Scan for the cell matching the given text and deliver its (X, Y) coordinate at center. 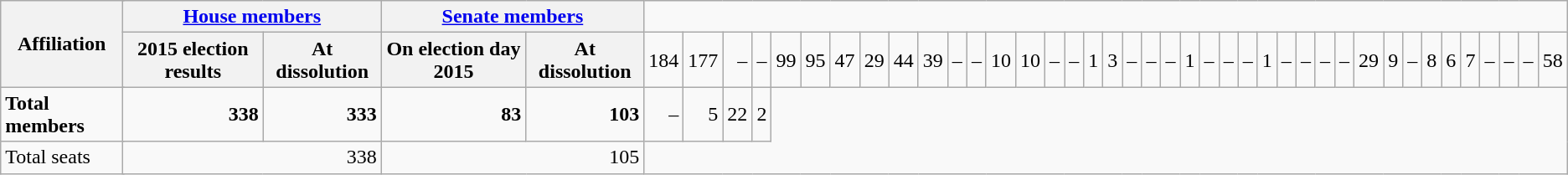
333 (322, 114)
105 (513, 157)
58 (1553, 60)
House members (251, 17)
On election day 2015 (454, 60)
99 (786, 60)
5 (704, 114)
Total members (62, 114)
2015 election results (193, 60)
177 (704, 60)
103 (585, 114)
44 (903, 60)
2 (762, 114)
184 (663, 60)
3 (1112, 60)
Total seats (62, 157)
7 (1471, 60)
47 (844, 60)
22 (737, 114)
8 (1432, 60)
95 (816, 60)
Senate members (513, 17)
83 (454, 114)
9 (1394, 60)
6 (1451, 60)
39 (933, 60)
Affiliation (62, 44)
